Search for the cell housing the specified text and yield its [x, y] center coordinate. 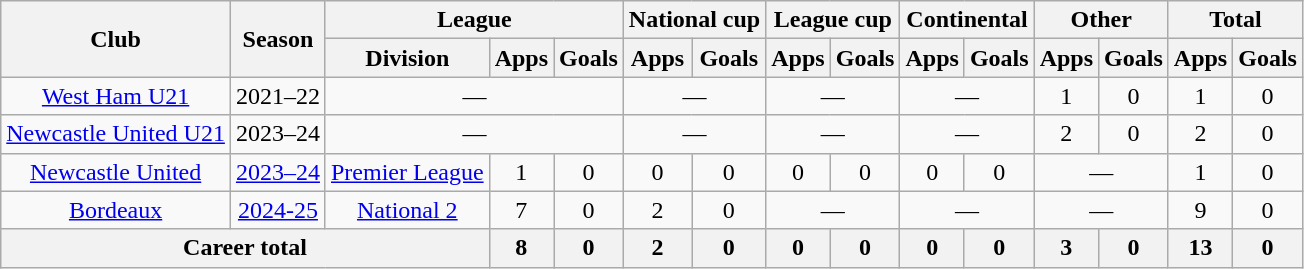
8 [521, 248]
National cup [694, 20]
League cup [833, 20]
3 [1066, 248]
Continental [967, 20]
9 [1200, 210]
7 [521, 210]
Total [1235, 20]
2024-25 [278, 210]
13 [1200, 248]
Career total [245, 248]
Newcastle United [116, 172]
League [474, 20]
Division [407, 58]
Other [1101, 20]
West Ham U21 [116, 96]
Season [278, 39]
2021–22 [278, 96]
Club [116, 39]
National 2 [407, 210]
Bordeaux [116, 210]
Newcastle United U21 [116, 134]
Premier League [407, 172]
